Determine the (x, y) coordinate at the center of the cell enclosing the given text.  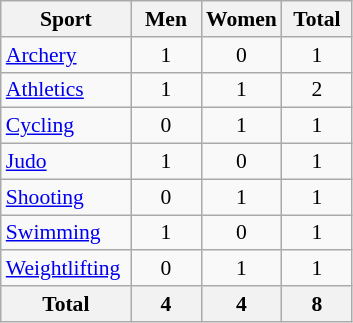
Athletics (66, 90)
Weightlifting (66, 269)
Swimming (66, 233)
Men (166, 19)
Cycling (66, 126)
8 (317, 304)
Women (242, 19)
Archery (66, 55)
Judo (66, 162)
Shooting (66, 197)
2 (317, 90)
Sport (66, 19)
